Identify which cell holds the provided text, then report its (x, y) central coordinate. 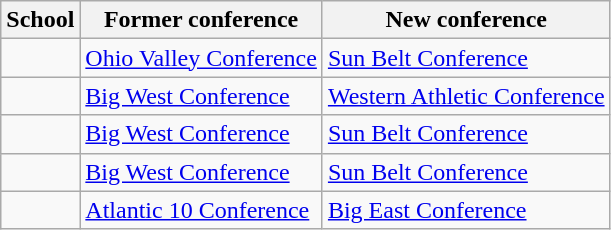
New conference (466, 20)
Former conference (202, 20)
Ohio Valley Conference (202, 58)
School (40, 20)
Atlantic 10 Conference (202, 210)
Western Athletic Conference (466, 96)
Big East Conference (466, 210)
